Return the [x, y] coordinate for the center point of the cell that contains the specified text.  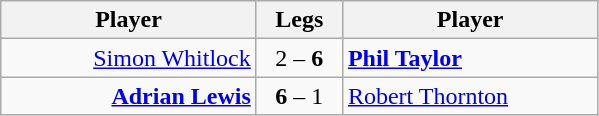
Adrian Lewis [129, 96]
Robert Thornton [470, 96]
2 – 6 [299, 58]
Simon Whitlock [129, 58]
Phil Taylor [470, 58]
6 – 1 [299, 96]
Legs [299, 20]
